Locate the cell with the specified text and output its (X, Y) center coordinate. 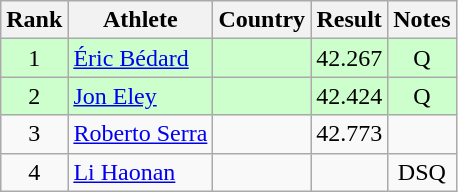
Country (262, 20)
42.424 (350, 96)
Roberto Serra (140, 134)
3 (34, 134)
Notes (422, 20)
42.773 (350, 134)
Éric Bédard (140, 58)
1 (34, 58)
2 (34, 96)
DSQ (422, 172)
42.267 (350, 58)
Rank (34, 20)
Li Haonan (140, 172)
4 (34, 172)
Jon Eley (140, 96)
Athlete (140, 20)
Result (350, 20)
